Find where the given text appears and provide that cell's center as (x, y) coordinate. 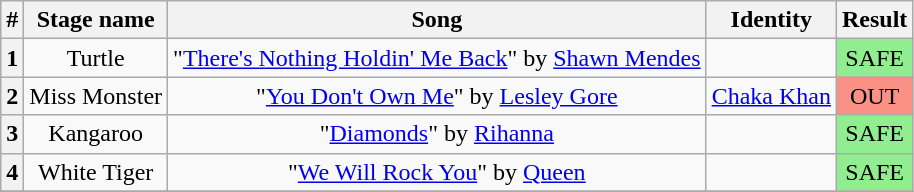
4 (12, 172)
Chaka Khan (771, 96)
Identity (771, 20)
"Diamonds" by Rihanna (438, 134)
1 (12, 58)
"You Don't Own Me" by Lesley Gore (438, 96)
"We Will Rock You" by Queen (438, 172)
Stage name (96, 20)
White Tiger (96, 172)
Result (874, 20)
Song (438, 20)
"There's Nothing Holdin' Me Back" by Shawn Mendes (438, 58)
# (12, 20)
Turtle (96, 58)
OUT (874, 96)
3 (12, 134)
Miss Monster (96, 96)
2 (12, 96)
Kangaroo (96, 134)
